Output the [X, Y] coordinate of the center of the cell containing the given text.  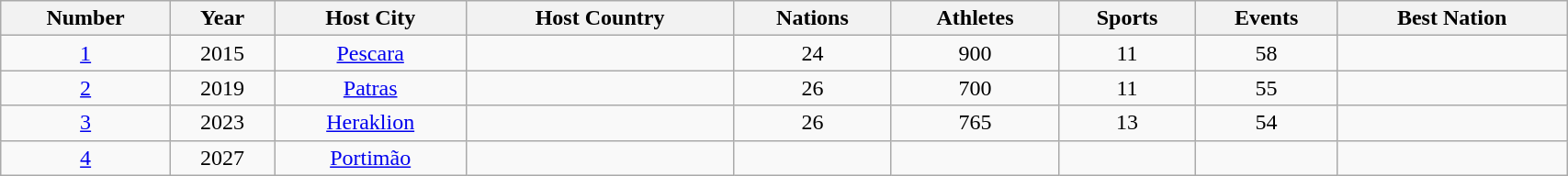
900 [975, 53]
2023 [222, 123]
Events [1267, 18]
Host Country [601, 18]
2019 [222, 88]
2015 [222, 53]
Heraklion [371, 123]
Sports [1128, 18]
2027 [222, 158]
54 [1267, 123]
Host City [371, 18]
Year [222, 18]
Nations [812, 18]
2 [86, 88]
Patras [371, 88]
Best Nation [1452, 18]
24 [812, 53]
1 [86, 53]
55 [1267, 88]
4 [86, 158]
Number [86, 18]
Pescara [371, 53]
3 [86, 123]
13 [1128, 123]
700 [975, 88]
Athletes [975, 18]
58 [1267, 53]
Portimão [371, 158]
765 [975, 123]
